Return the (x, y) coordinate for the center point of the cell that contains the specified text.  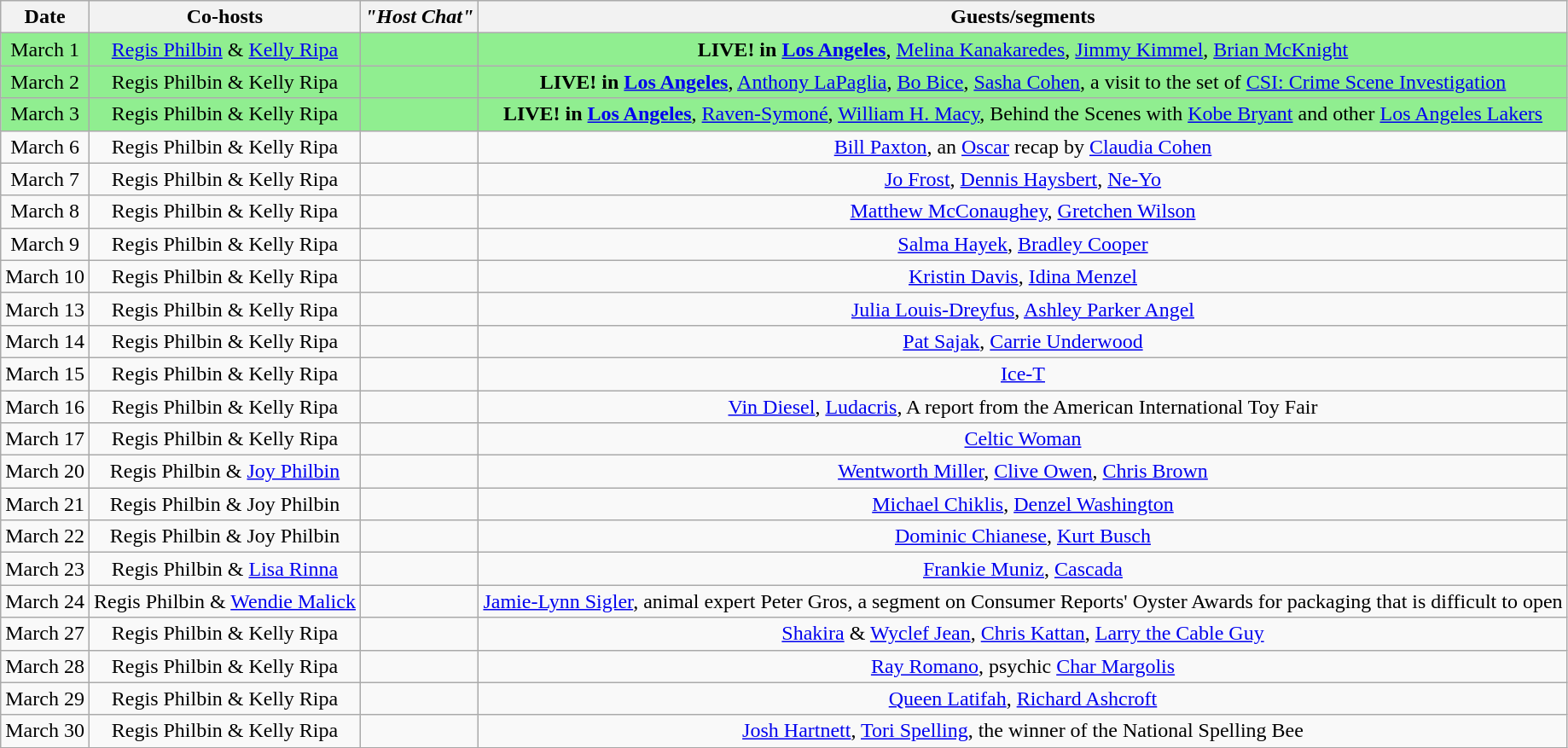
March 22 (45, 536)
March 20 (45, 472)
March 3 (45, 114)
Queen Latifah, Richard Ashcroft (1023, 699)
Shakira & Wyclef Jean, Chris Kattan, Larry the Cable Guy (1023, 634)
Jamie-Lynn Sigler, animal expert Peter Gros, a segment on Consumer Reports' Oyster Awards for packaging that is difficult to open (1023, 601)
March 28 (45, 666)
March 9 (45, 244)
March 2 (45, 82)
Salma Hayek, Bradley Cooper (1023, 244)
Josh Hartnett, Tori Spelling, the winner of the National Spelling Bee (1023, 731)
Jo Frost, Dennis Haysbert, Ne-Yo (1023, 179)
March 23 (45, 569)
March 16 (45, 407)
Vin Diesel, Ludacris, A report from the American International Toy Fair (1023, 407)
LIVE! in Los Angeles, Melina Kanakaredes, Jimmy Kimmel, Brian McKnight (1023, 49)
March 6 (45, 147)
Date (45, 17)
Co-hosts (224, 17)
March 13 (45, 309)
Frankie Muniz, Cascada (1023, 569)
"Host Chat" (419, 17)
March 10 (45, 276)
March 30 (45, 731)
Regis Philbin & Wendie Malick (224, 601)
Celtic Woman (1023, 439)
Ice-T (1023, 374)
March 8 (45, 212)
Regis Philbin & Lisa Rinna (224, 569)
March 15 (45, 374)
Pat Sajak, Carrie Underwood (1023, 341)
Bill Paxton, an Oscar recap by Claudia Cohen (1023, 147)
March 7 (45, 179)
Wentworth Miller, Clive Owen, Chris Brown (1023, 472)
March 17 (45, 439)
Julia Louis-Dreyfus, Ashley Parker Angel (1023, 309)
Dominic Chianese, Kurt Busch (1023, 536)
March 24 (45, 601)
Kristin Davis, Idina Menzel (1023, 276)
Michael Chiklis, Denzel Washington (1023, 504)
Guests/segments (1023, 17)
March 1 (45, 49)
March 27 (45, 634)
LIVE! in Los Angeles, Raven-Symoné, William H. Macy, Behind the Scenes with Kobe Bryant and other Los Angeles Lakers (1023, 114)
Ray Romano, psychic Char Margolis (1023, 666)
Matthew McConaughey, Gretchen Wilson (1023, 212)
March 14 (45, 341)
March 21 (45, 504)
March 29 (45, 699)
LIVE! in Los Angeles, Anthony LaPaglia, Bo Bice, Sasha Cohen, a visit to the set of CSI: Crime Scene Investigation (1023, 82)
